Output the [X, Y] coordinate of the center of the cell containing the given text.  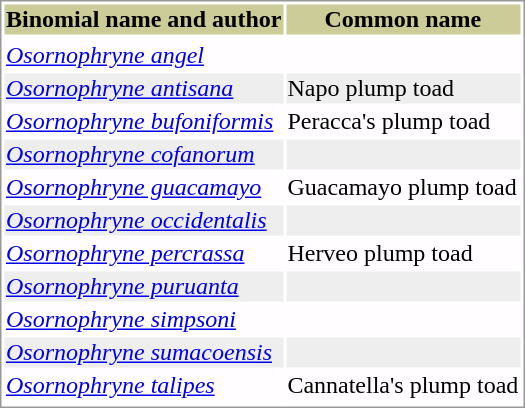
Osornophryne occidentalis [143, 221]
Osornophryne sumacoensis [143, 353]
Common name [403, 19]
Osornophryne bufoniformis [143, 121]
Osornophryne simpsoni [143, 319]
Cannatella's plump toad [403, 385]
Binomial name and author [143, 19]
Osornophryne guacamayo [143, 187]
Osornophryne angel [143, 55]
Peracca's plump toad [403, 121]
Osornophryne percrassa [143, 253]
Guacamayo plump toad [403, 187]
Osornophryne antisana [143, 89]
Herveo plump toad [403, 253]
Osornophryne cofanorum [143, 155]
Osornophryne puruanta [143, 287]
Napo plump toad [403, 89]
Osornophryne talipes [143, 385]
